Provide the [X, Y] coordinate of the cell's center where the given text is located.  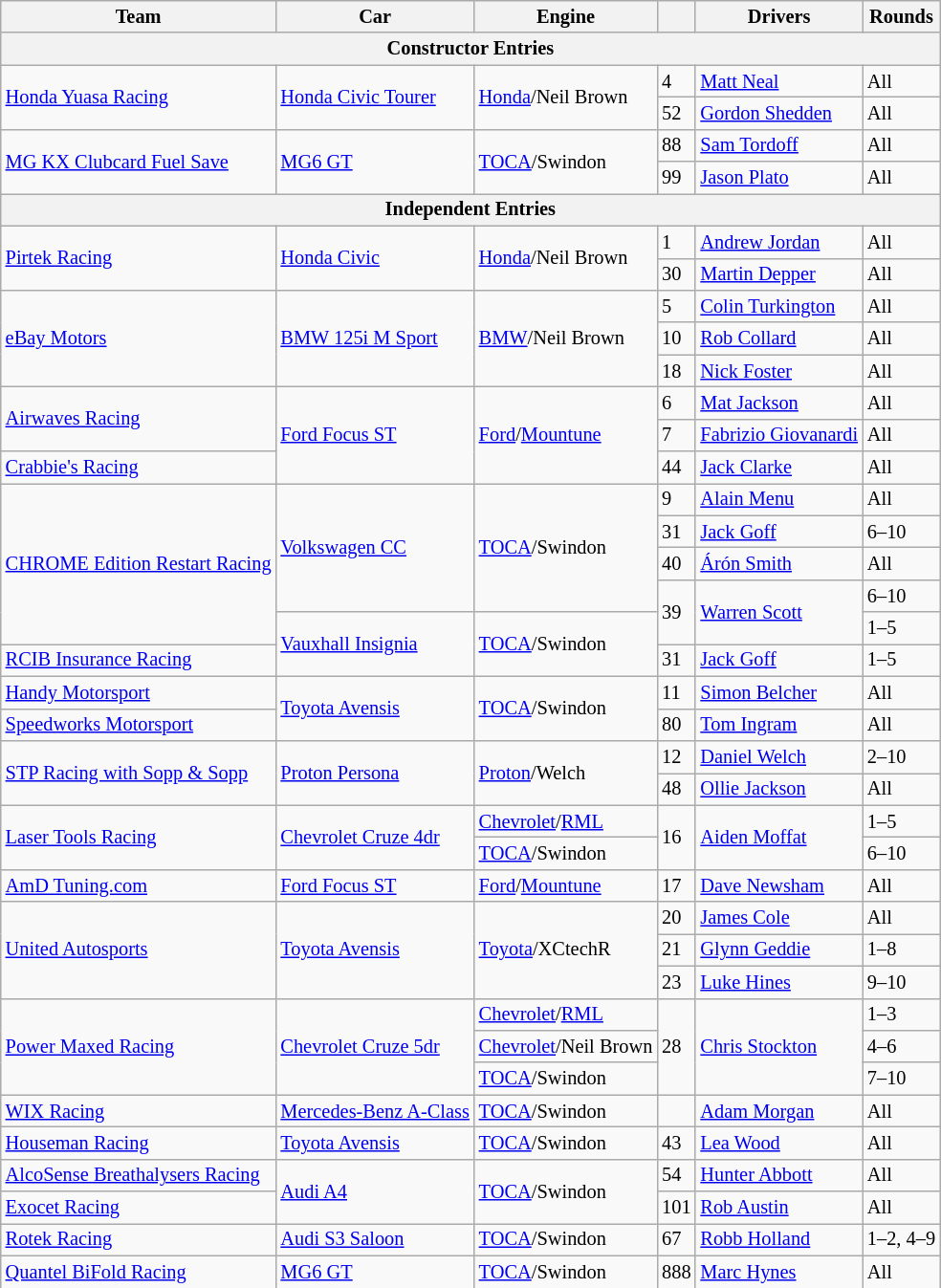
Proton Persona [375, 773]
12 [676, 756]
Warren Scott [778, 612]
Matt Neal [778, 81]
888 [676, 1272]
9 [676, 499]
Laser Tools Racing [139, 838]
Adam Morgan [778, 1111]
Constructor Entries [470, 49]
18 [676, 371]
67 [676, 1239]
Alain Menu [778, 499]
Rob Austin [778, 1208]
MG KX Clubcard Fuel Save [139, 161]
Crabbie's Racing [139, 468]
Hunter Abbott [778, 1175]
Vauxhall Insignia [375, 644]
Sam Tordoff [778, 145]
Honda Civic Tourer [375, 98]
James Cole [778, 918]
Team [139, 16]
Martin Depper [778, 274]
AlcoSense Breathalysers Racing [139, 1175]
Audi A4 [375, 1191]
21 [676, 950]
Pirtek Racing [139, 258]
Ollie Jackson [778, 789]
88 [676, 145]
Gordon Shedden [778, 113]
Engine [566, 16]
Lea Wood [778, 1143]
Handy Motorsport [139, 692]
44 [676, 468]
Rotek Racing [139, 1239]
23 [676, 982]
Tom Ingram [778, 725]
11 [676, 692]
Jack Clarke [778, 468]
7 [676, 435]
9–10 [901, 982]
Volkswagen CC [375, 547]
4 [676, 81]
52 [676, 113]
eBay Motors [139, 338]
RCIB Insurance Racing [139, 660]
43 [676, 1143]
99 [676, 178]
Speedworks Motorsport [139, 725]
Dave Newsham [778, 885]
Car [375, 16]
STP Racing with Sopp & Sopp [139, 773]
Colin Turkington [778, 306]
Mat Jackson [778, 403]
16 [676, 838]
Robb Holland [778, 1239]
Glynn Geddie [778, 950]
7–10 [901, 1079]
101 [676, 1208]
Independent Entries [470, 209]
54 [676, 1175]
Honda Yuasa Racing [139, 98]
10 [676, 338]
48 [676, 789]
Fabrizio Giovanardi [778, 435]
Marc Hynes [778, 1272]
BMW 125i M Sport [375, 338]
17 [676, 885]
Chris Stockton [778, 1046]
39 [676, 612]
Drivers [778, 16]
Chevrolet Cruze 4dr [375, 838]
1–2, 4–9 [901, 1239]
AmD Tuning.com [139, 885]
WIX Racing [139, 1111]
30 [676, 274]
Chevrolet Cruze 5dr [375, 1046]
40 [676, 563]
Airwaves Racing [139, 419]
Audi S3 Saloon [375, 1239]
Quantel BiFold Racing [139, 1272]
BMW/Neil Brown [566, 338]
28 [676, 1046]
6 [676, 403]
Toyota/XCtechR [566, 950]
Jason Plato [778, 178]
1–8 [901, 950]
Proton/Welch [566, 773]
Houseman Racing [139, 1143]
80 [676, 725]
Aiden Moffat [778, 838]
Honda Civic [375, 258]
1 [676, 242]
Nick Foster [778, 371]
4–6 [901, 1046]
Simon Belcher [778, 692]
Mercedes-Benz A-Class [375, 1111]
1–3 [901, 1015]
Andrew Jordan [778, 242]
Árón Smith [778, 563]
2–10 [901, 756]
Rounds [901, 16]
Daniel Welch [778, 756]
Exocet Racing [139, 1208]
Chevrolet/Neil Brown [566, 1046]
United Autosports [139, 950]
Luke Hines [778, 982]
20 [676, 918]
5 [676, 306]
CHROME Edition Restart Racing [139, 563]
Rob Collard [778, 338]
Power Maxed Racing [139, 1046]
